Extract the [x, y] coordinate from the center of the cell holding the provided text.  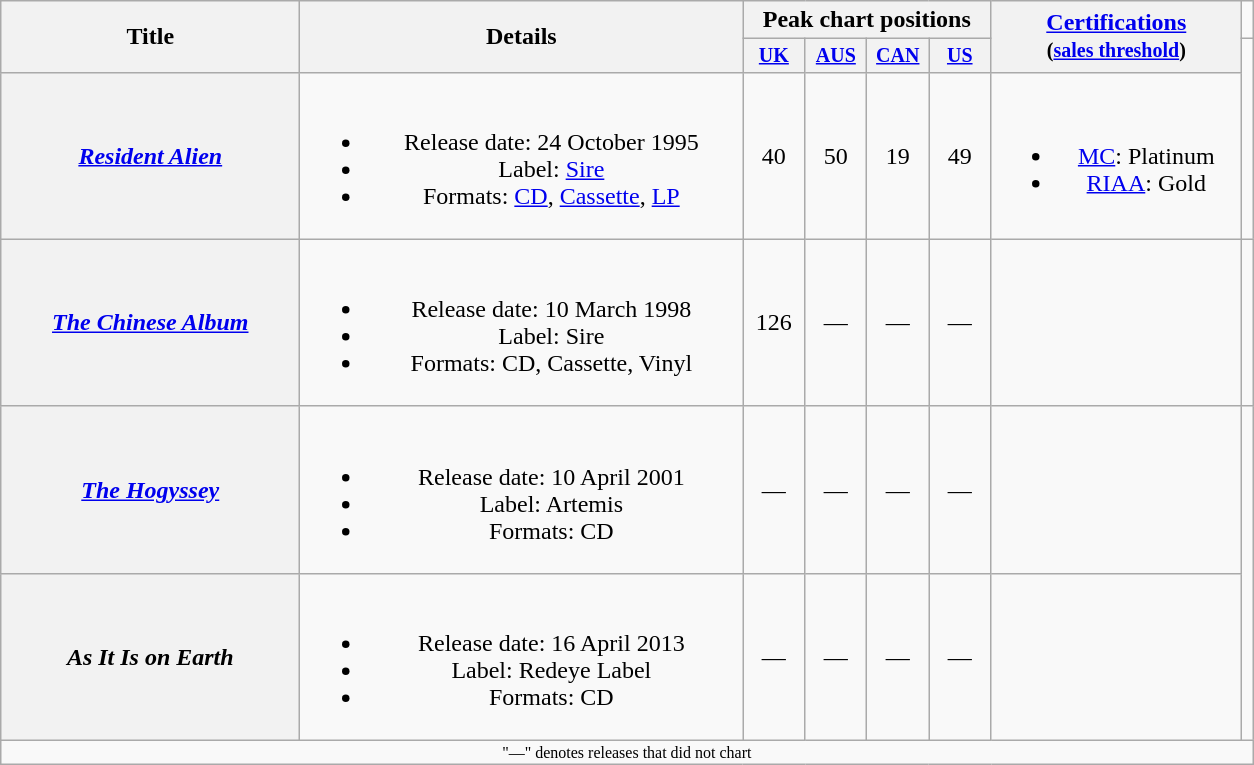
Title [150, 37]
126 [774, 322]
Release date: 16 April 2013Label: Redeye LabelFormats: CD [522, 656]
Certifications(sales threshold) [1116, 37]
40 [774, 156]
MC: PlatinumRIAA: Gold [1116, 156]
Release date: 24 October 1995Label: SireFormats: CD, Cassette, LP [522, 156]
Peak chart positions [867, 20]
US [960, 56]
50 [836, 156]
CAN [898, 56]
As It Is on Earth [150, 656]
Resident Alien [150, 156]
AUS [836, 56]
19 [898, 156]
Release date: 10 April 2001Label: ArtemisFormats: CD [522, 490]
Details [522, 37]
The Hogyssey [150, 490]
Release date: 10 March 1998Label: SireFormats: CD, Cassette, Vinyl [522, 322]
"—" denotes releases that did not chart [627, 753]
UK [774, 56]
The Chinese Album [150, 322]
49 [960, 156]
